Pinpoint the cell where the given text exists, returning its [X, Y] midpoint coordinate. 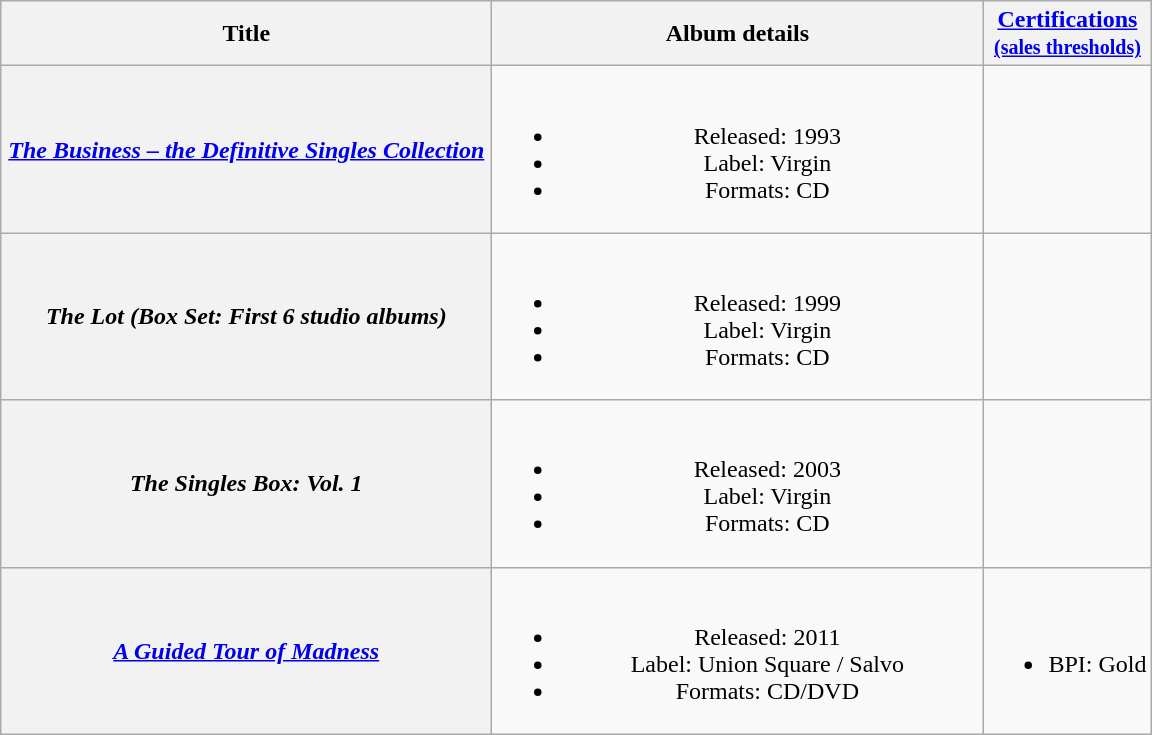
Released: 2003Label: VirginFormats: CD [738, 484]
The Business – the Definitive Singles Collection [246, 150]
Certifications(sales thresholds) [1068, 34]
Released: 2011Label: Union Square / SalvoFormats: CD/DVD [738, 650]
Title [246, 34]
A Guided Tour of Madness [246, 650]
BPI: Gold [1068, 650]
Album details [738, 34]
The Singles Box: Vol. 1 [246, 484]
The Lot (Box Set: First 6 studio albums) [246, 316]
Released: 1999Label: VirginFormats: CD [738, 316]
Released: 1993Label: VirginFormats: CD [738, 150]
